Return the (X, Y) coordinate for the center point of the cell that contains the specified text.  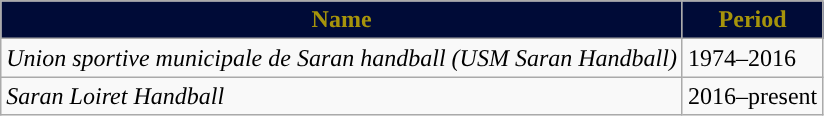
2016–present (752, 96)
Union sportive municipale de Saran handball (USM Saran Handball) (342, 58)
Name (342, 20)
1974–2016 (752, 58)
Period (752, 20)
Saran Loiret Handball (342, 96)
